Identify which cell holds the provided text, then report its [X, Y] central coordinate. 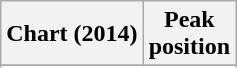
Chart (2014) [72, 34]
Peakposition [189, 34]
